From the cell containing the given text, extract its center point as (X, Y) coordinate. 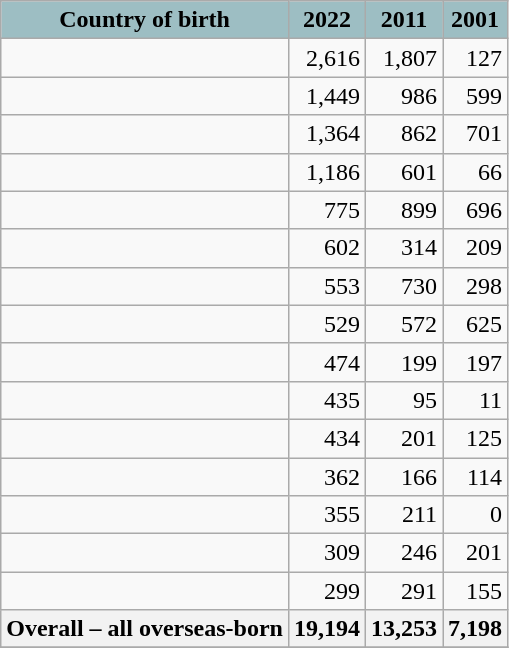
19,194 (326, 629)
309 (326, 553)
601 (404, 172)
7,198 (476, 629)
Overall – all overseas-born (145, 629)
1,449 (326, 96)
298 (476, 286)
246 (404, 553)
299 (326, 591)
95 (404, 400)
899 (404, 210)
1,807 (404, 58)
199 (404, 362)
127 (476, 58)
314 (404, 248)
2001 (476, 20)
775 (326, 210)
125 (476, 438)
114 (476, 477)
362 (326, 477)
166 (404, 477)
701 (476, 134)
291 (404, 591)
209 (476, 248)
529 (326, 324)
986 (404, 96)
355 (326, 515)
1,364 (326, 134)
155 (476, 591)
2,616 (326, 58)
66 (476, 172)
2022 (326, 20)
730 (404, 286)
435 (326, 400)
625 (476, 324)
602 (326, 248)
572 (404, 324)
Country of birth (145, 20)
599 (476, 96)
1,186 (326, 172)
211 (404, 515)
11 (476, 400)
2011 (404, 20)
434 (326, 438)
862 (404, 134)
553 (326, 286)
197 (476, 362)
0 (476, 515)
13,253 (404, 629)
696 (476, 210)
474 (326, 362)
